Return the (x, y) coordinate for the center point of the cell that contains the specified text.  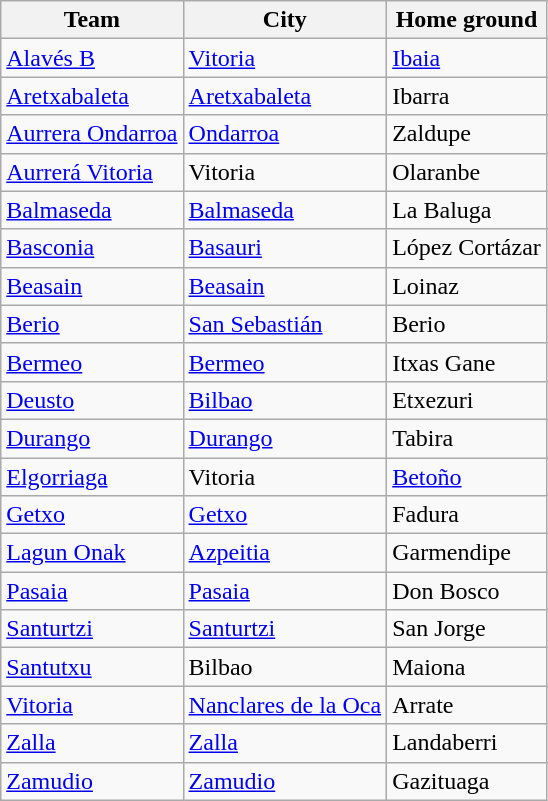
La Baluga (467, 210)
Arrate (467, 705)
Santutxu (92, 667)
Alavés B (92, 58)
Itxas Gane (467, 362)
Aurrera Ondarroa (92, 134)
Nanclares de la Oca (285, 705)
Maiona (467, 667)
Lagun Onak (92, 553)
Home ground (467, 20)
López Cortázar (467, 248)
Team (92, 20)
Aurrerá Vitoria (92, 172)
Basauri (285, 248)
Garmendipe (467, 553)
Ondarroa (285, 134)
Betoño (467, 477)
Gazituaga (467, 781)
Landaberri (467, 743)
City (285, 20)
Don Bosco (467, 591)
Deusto (92, 400)
Zaldupe (467, 134)
Azpeitia (285, 553)
San Jorge (467, 629)
Loinaz (467, 286)
Elgorriaga (92, 477)
San Sebastián (285, 324)
Ibarra (467, 96)
Fadura (467, 515)
Olaranbe (467, 172)
Basconia (92, 248)
Tabira (467, 438)
Etxezuri (467, 400)
Ibaia (467, 58)
